Detect which cell encompasses the target text, then output its [x, y] center coordinate. 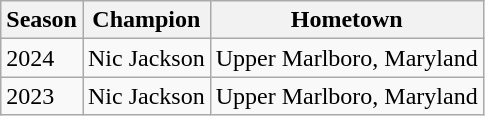
Champion [146, 20]
2024 [42, 58]
2023 [42, 96]
Hometown [346, 20]
Season [42, 20]
